Determine the [x, y] coordinate at the center of the cell enclosing the given text.  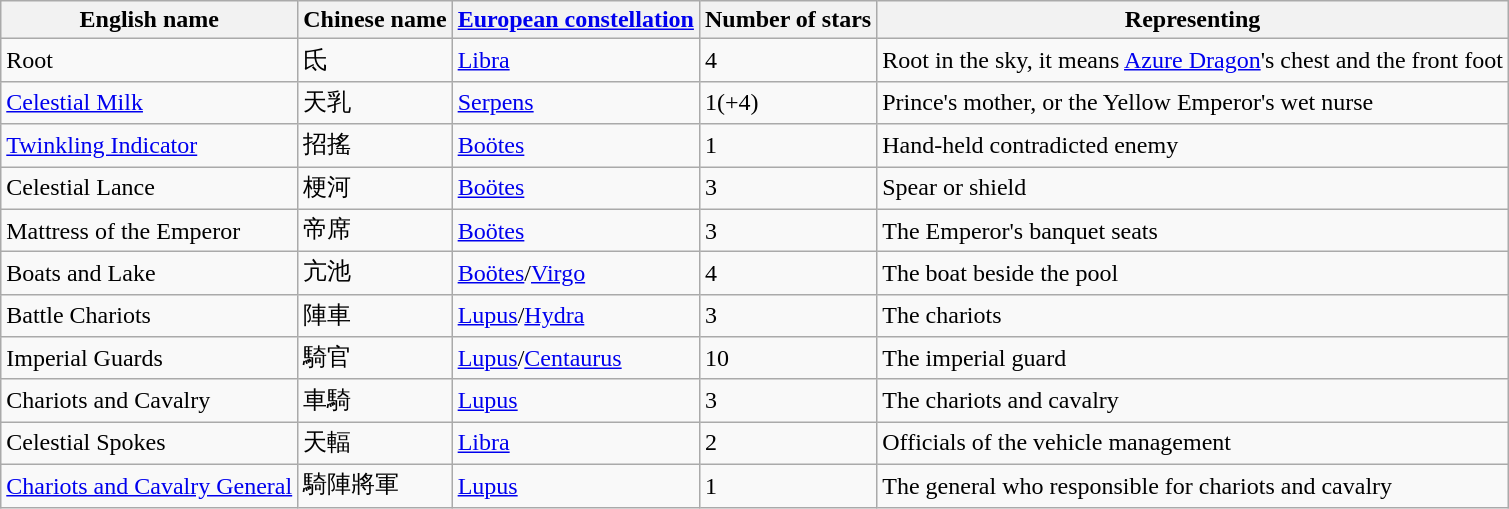
The boat beside the pool [1193, 274]
Serpens [576, 102]
招搖 [375, 146]
European constellation [576, 20]
騎陣將軍 [375, 486]
氐 [375, 60]
陣車 [375, 316]
Mattress of the Emperor [150, 230]
Boötes/Virgo [576, 274]
Chinese name [375, 20]
Imperial Guards [150, 358]
The chariots and cavalry [1193, 400]
亢池 [375, 274]
Spear or shield [1193, 188]
The chariots [1193, 316]
天乳 [375, 102]
天輻 [375, 444]
10 [788, 358]
1(+4) [788, 102]
Boats and Lake [150, 274]
Root [150, 60]
English name [150, 20]
Celestial Lance [150, 188]
Hand-held contradicted enemy [1193, 146]
Number of stars [788, 20]
梗河 [375, 188]
Celestial Spokes [150, 444]
Celestial Milk [150, 102]
Representing [1193, 20]
Chariots and Cavalry General [150, 486]
騎官 [375, 358]
The imperial guard [1193, 358]
帝席 [375, 230]
Battle Chariots [150, 316]
The general who responsible for chariots and cavalry [1193, 486]
車騎 [375, 400]
Root in the sky, it means Azure Dragon's chest and the front foot [1193, 60]
2 [788, 444]
Prince's mother, or the Yellow Emperor's wet nurse [1193, 102]
Chariots and Cavalry [150, 400]
Lupus/Centaurus [576, 358]
Twinkling Indicator [150, 146]
Officials of the vehicle management [1193, 444]
Lupus/Hydra [576, 316]
The Emperor's banquet seats [1193, 230]
